Scan for the cell matching the given text and deliver its [X, Y] coordinate at center. 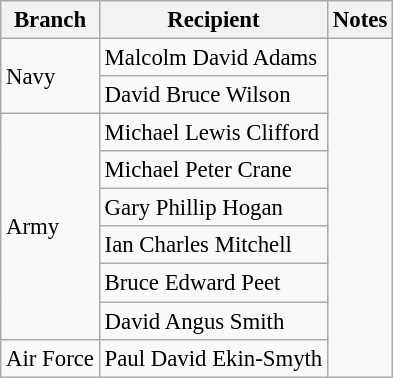
Bruce Edward Peet [213, 283]
Army [50, 227]
Navy [50, 76]
Paul David Ekin-Smyth [213, 358]
Branch [50, 20]
David Bruce Wilson [213, 95]
Air Force [50, 358]
Ian Charles Mitchell [213, 245]
Notes [360, 20]
Gary Phillip Hogan [213, 208]
Malcolm David Adams [213, 58]
Michael Lewis Clifford [213, 133]
David Angus Smith [213, 321]
Michael Peter Crane [213, 170]
Recipient [213, 20]
